Search for the cell housing the specified text and yield its (X, Y) center coordinate. 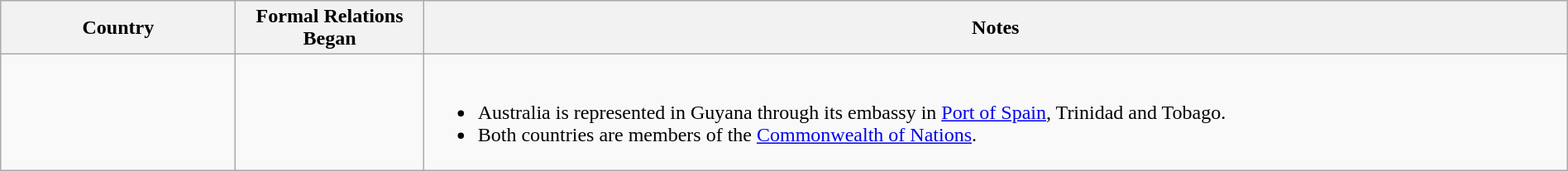
Notes (996, 28)
Country (118, 28)
Formal Relations Began (329, 28)
